Identify which cell holds the provided text, then report its [X, Y] central coordinate. 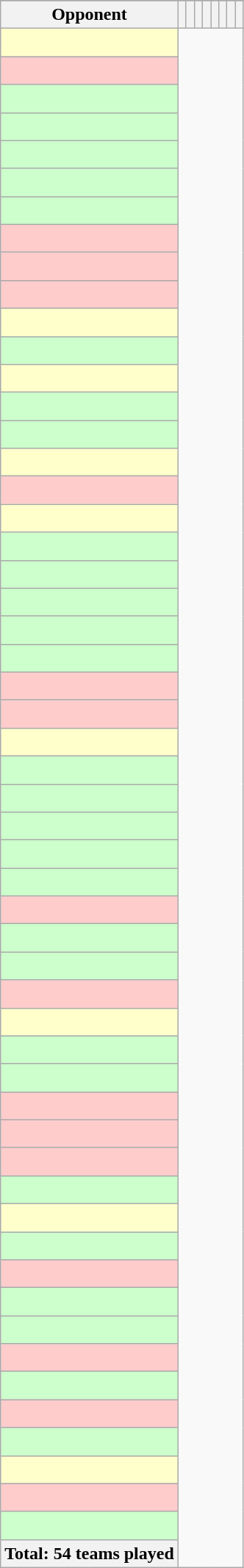
Total: 54 teams played [90, 1553]
Opponent [90, 15]
